Extract the (X, Y) coordinate from the center of the cell holding the provided text.  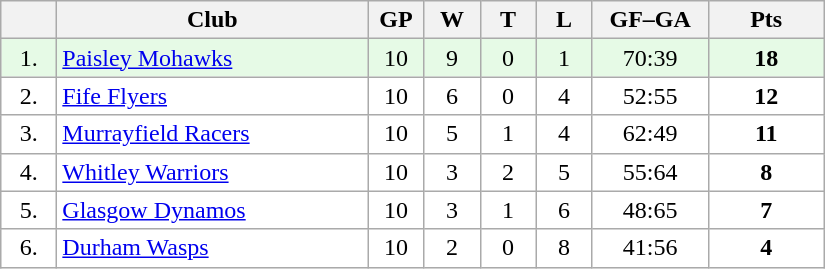
Murrayfield Racers (212, 134)
1. (29, 58)
5. (29, 210)
52:55 (650, 96)
41:56 (650, 248)
Fife Flyers (212, 96)
62:49 (650, 134)
Durham Wasps (212, 248)
L (564, 20)
18 (766, 58)
W (452, 20)
Whitley Warriors (212, 172)
6. (29, 248)
55:64 (650, 172)
9 (452, 58)
11 (766, 134)
T (508, 20)
70:39 (650, 58)
Glasgow Dynamos (212, 210)
Paisley Mohawks (212, 58)
7 (766, 210)
12 (766, 96)
Pts (766, 20)
4. (29, 172)
GP (396, 20)
GF–GA (650, 20)
Club (212, 20)
48:65 (650, 210)
2. (29, 96)
3. (29, 134)
